Return (X, Y) of the center of cell containing provided text 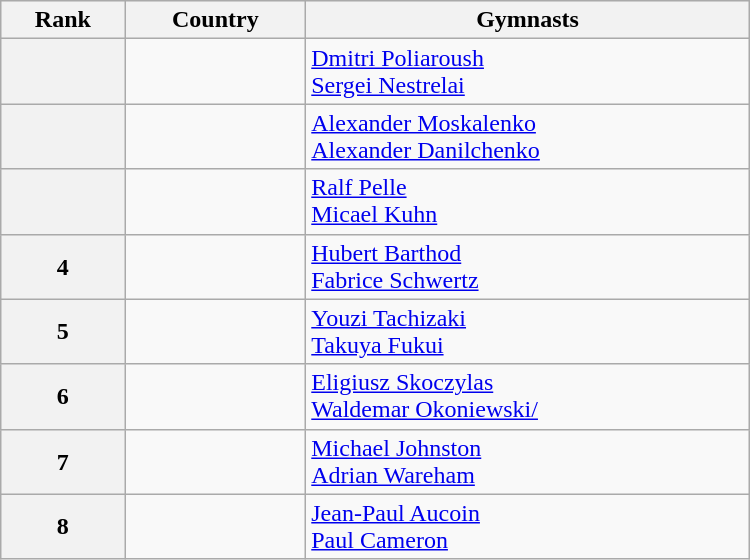
Ralf Pelle Micael Kuhn (528, 202)
4 (63, 266)
Michael Johnston Adrian Wareham (528, 462)
6 (63, 396)
Jean-Paul Aucoin Paul Cameron (528, 526)
Rank (63, 20)
Gymnasts (528, 20)
7 (63, 462)
Hubert Barthod Fabrice Schwertz (528, 266)
5 (63, 332)
Country (216, 20)
Alexander Moskalenko Alexander Danilchenko (528, 136)
Youzi Tachizaki Takuya Fukui (528, 332)
8 (63, 526)
Eligiusz Skoczylas Waldemar Okoniewski/ (528, 396)
Dmitri Poliaroush Sergei Nestrelai (528, 72)
